Determine the (X, Y) coordinate at the center of the cell enclosing the given text.  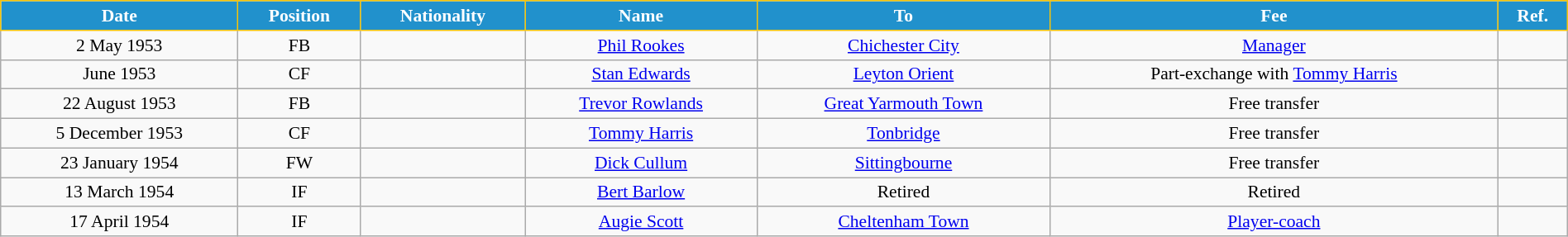
Manager (1274, 45)
22 August 1953 (119, 104)
Chichester City (903, 45)
5 December 1953 (119, 134)
Player-coach (1274, 222)
To (903, 16)
Position (299, 16)
Dick Cullum (641, 163)
Trevor Rowlands (641, 104)
23 January 1954 (119, 163)
June 1953 (119, 74)
FW (299, 163)
Phil Rookes (641, 45)
Ref. (1532, 16)
17 April 1954 (119, 222)
13 March 1954 (119, 192)
Tommy Harris (641, 134)
Stan Edwards (641, 74)
Cheltenham Town (903, 222)
Tonbridge (903, 134)
Part-exchange with Tommy Harris (1274, 74)
Bert Barlow (641, 192)
Great Yarmouth Town (903, 104)
2 May 1953 (119, 45)
Fee (1274, 16)
Sittingbourne (903, 163)
Date (119, 16)
Augie Scott (641, 222)
Leyton Orient (903, 74)
Name (641, 16)
Nationality (443, 16)
